Return (X, Y) of the center of cell containing provided text 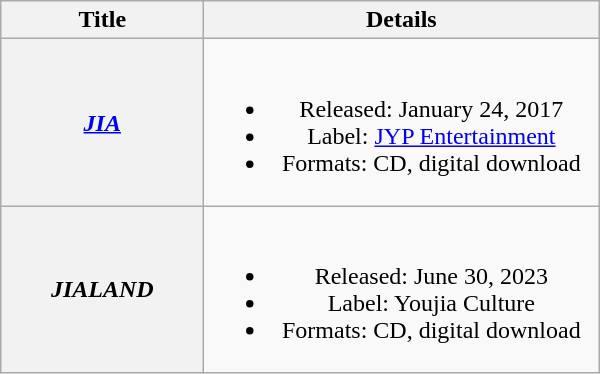
JIA (102, 122)
Released: January 24, 2017Label: JYP EntertainmentFormats: CD, digital download (402, 122)
Details (402, 20)
Title (102, 20)
Released: June 30, 2023Label: Youjia CultureFormats: CD, digital download (402, 290)
JIALAND (102, 290)
